Extract the [X, Y] coordinate from the center of the cell holding the provided text.  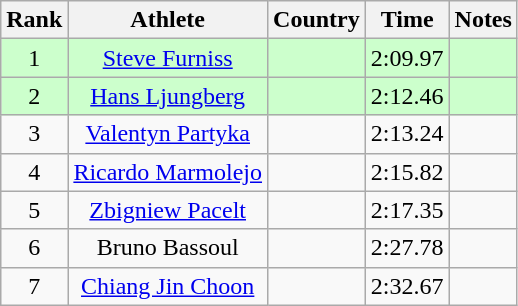
3 [34, 134]
1 [34, 58]
Hans Ljungberg [168, 96]
Country [317, 20]
2:09.97 [407, 58]
Rank [34, 20]
Notes [483, 20]
Valentyn Partyka [168, 134]
2:17.35 [407, 210]
Chiang Jin Choon [168, 286]
2:13.24 [407, 134]
2:12.46 [407, 96]
2:27.78 [407, 248]
6 [34, 248]
Time [407, 20]
5 [34, 210]
Athlete [168, 20]
2:32.67 [407, 286]
Zbigniew Pacelt [168, 210]
Steve Furniss [168, 58]
2 [34, 96]
Bruno Bassoul [168, 248]
7 [34, 286]
Ricardo Marmolejo [168, 172]
4 [34, 172]
2:15.82 [407, 172]
